Detect which cell encompasses the target text, then output its (x, y) center coordinate. 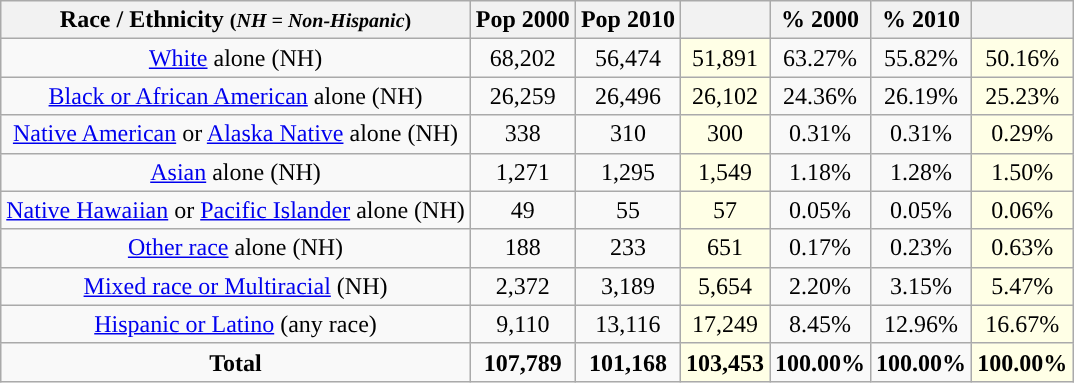
51,891 (724, 58)
338 (522, 134)
26,496 (628, 96)
2.20% (820, 286)
1.50% (1022, 172)
50.16% (1022, 58)
55 (628, 210)
0.23% (922, 248)
56,474 (628, 58)
% 2010 (922, 20)
0.17% (820, 248)
0.06% (1022, 210)
12.96% (922, 324)
233 (628, 248)
1,549 (724, 172)
107,789 (522, 362)
Native Hawaiian or Pacific Islander alone (NH) (236, 210)
Native American or Alaska Native alone (NH) (236, 134)
3,189 (628, 286)
16.67% (1022, 324)
26,259 (522, 96)
1.18% (820, 172)
1.28% (922, 172)
55.82% (922, 58)
300 (724, 134)
Other race alone (NH) (236, 248)
0.29% (1022, 134)
25.23% (1022, 96)
103,453 (724, 362)
49 (522, 210)
2,372 (522, 286)
Black or African American alone (NH) (236, 96)
Pop 2000 (522, 20)
1,271 (522, 172)
Race / Ethnicity (NH = Non-Hispanic) (236, 20)
9,110 (522, 324)
17,249 (724, 324)
310 (628, 134)
Pop 2010 (628, 20)
5.47% (1022, 286)
24.36% (820, 96)
68,202 (522, 58)
% 2000 (820, 20)
Mixed race or Multiracial (NH) (236, 286)
Total (236, 362)
0.63% (1022, 248)
188 (522, 248)
1,295 (628, 172)
13,116 (628, 324)
3.15% (922, 286)
8.45% (820, 324)
63.27% (820, 58)
White alone (NH) (236, 58)
101,168 (628, 362)
26.19% (922, 96)
Asian alone (NH) (236, 172)
Hispanic or Latino (any race) (236, 324)
5,654 (724, 286)
57 (724, 210)
26,102 (724, 96)
651 (724, 248)
